Search for the cell housing the specified text and yield its [X, Y] center coordinate. 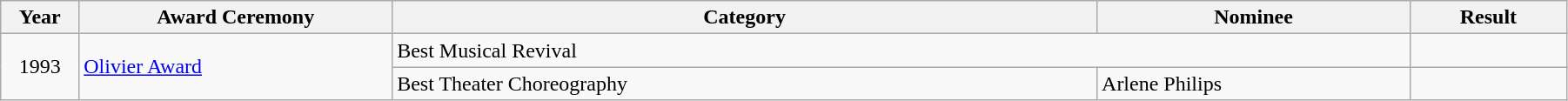
Result [1488, 17]
Nominee [1254, 17]
Category [745, 17]
Award Ceremony [236, 17]
1993 [40, 67]
Olivier Award [236, 67]
Best Musical Revival [901, 50]
Arlene Philips [1254, 84]
Year [40, 17]
Best Theater Choreography [745, 84]
